Search for the cell housing the specified text and yield its [X, Y] center coordinate. 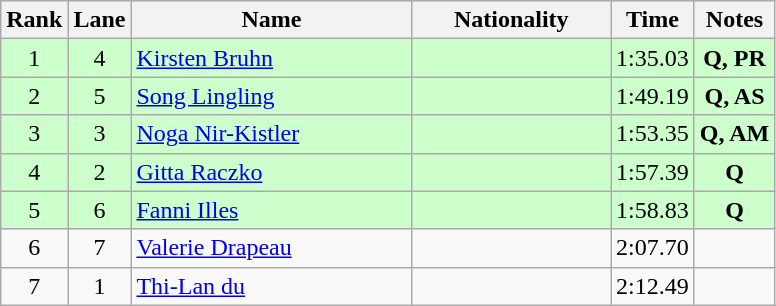
Q, AM [734, 134]
Nationality [512, 20]
1:53.35 [653, 134]
1:57.39 [653, 172]
Thi-Lan du [272, 286]
Kirsten Bruhn [272, 58]
1:49.19 [653, 96]
1:35.03 [653, 58]
Rank [34, 20]
Q, PR [734, 58]
Gitta Raczko [272, 172]
2:12.49 [653, 286]
Q, AS [734, 96]
Noga Nir-Kistler [272, 134]
1:58.83 [653, 210]
2:07.70 [653, 248]
Lane [100, 20]
Fanni Illes [272, 210]
Name [272, 20]
Song Lingling [272, 96]
Notes [734, 20]
Valerie Drapeau [272, 248]
Time [653, 20]
